Identify which cell holds the provided text, then report its [x, y] central coordinate. 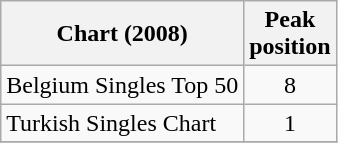
1 [290, 123]
Belgium Singles Top 50 [122, 85]
8 [290, 85]
Turkish Singles Chart [122, 123]
Peakposition [290, 34]
Chart (2008) [122, 34]
